Capture the cell that displays the provided text and extract its (X, Y) central coordinate. 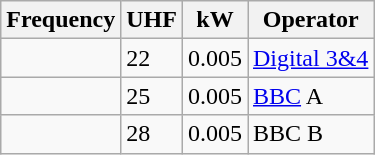
Frequency (61, 20)
28 (152, 134)
BBC A (311, 96)
25 (152, 96)
22 (152, 58)
Digital 3&4 (311, 58)
kW (214, 20)
BBC B (311, 134)
UHF (152, 20)
Operator (311, 20)
